Locate the cell with the specified text and output its [x, y] center coordinate. 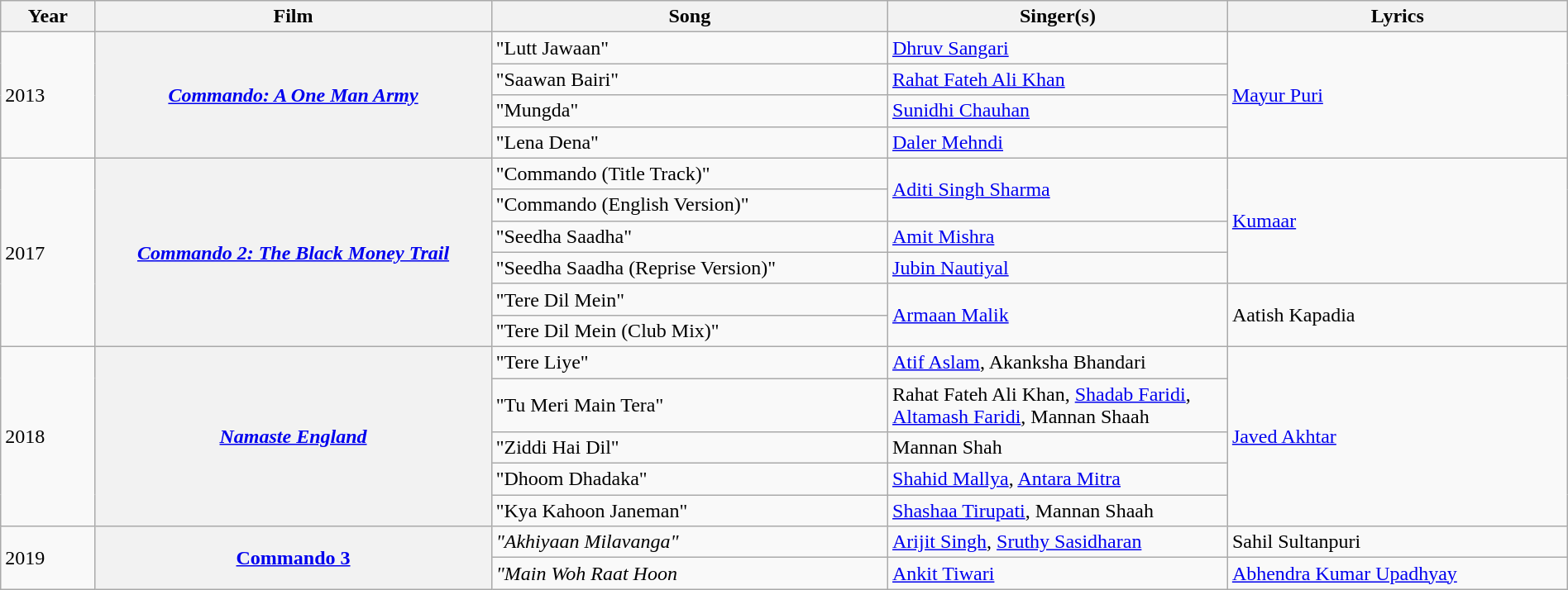
Mannan Shah [1059, 448]
Amit Mishra [1059, 236]
Armaan Malik [1059, 315]
Singer(s) [1059, 17]
Rahat Fateh Ali Khan, Shadab Faridi, Altamash Faridi, Mannan Shaah [1059, 405]
"Mungda" [690, 111]
Sahil Sultanpuri [1398, 542]
Year [48, 17]
"Commando (Title Track)" [690, 174]
Rahat Fateh Ali Khan [1059, 79]
Sunidhi Chauhan [1059, 111]
"Akhiyaan Milavanga" [690, 542]
Film [293, 17]
"Saawan Bairi" [690, 79]
"Seedha Saadha (Reprise Version)" [690, 268]
Dhruv Sangari [1059, 48]
2013 [48, 95]
Song [690, 17]
"Tere Dil Mein" [690, 299]
Kumaar [1398, 221]
Javed Akhtar [1398, 436]
Commando 3 [293, 558]
"Lutt Jawaan" [690, 48]
Atif Aslam, Akanksha Bhandari [1059, 362]
Ankit Tiwari [1059, 573]
"Kya Kahoon Janeman" [690, 511]
Mayur Puri [1398, 95]
Abhendra Kumar Upadhyay [1398, 573]
"Main Woh Raat Hoon [690, 573]
Shahid Mallya, Antara Mitra [1059, 479]
"Seedha Saadha" [690, 236]
Aditi Singh Sharma [1059, 189]
Commando: A One Man Army [293, 95]
Daler Mehndi [1059, 142]
"Tu Meri Main Tera" [690, 405]
Arijit Singh, Sruthy Sasidharan [1059, 542]
"Ziddi Hai Dil" [690, 448]
Commando 2: The Black Money Trail [293, 252]
"Dhoom Dhadaka" [690, 479]
"Tere Liye" [690, 362]
Namaste England [293, 436]
Jubin Nautiyal [1059, 268]
Aatish Kapadia [1398, 315]
"Commando (English Version)" [690, 205]
"Lena Dena" [690, 142]
2018 [48, 436]
2019 [48, 558]
Lyrics [1398, 17]
"Tere Dil Mein (Club Mix)" [690, 331]
2017 [48, 252]
Shashaa Tirupati, Mannan Shaah [1059, 511]
